Capture the cell that displays the provided text and extract its (x, y) central coordinate. 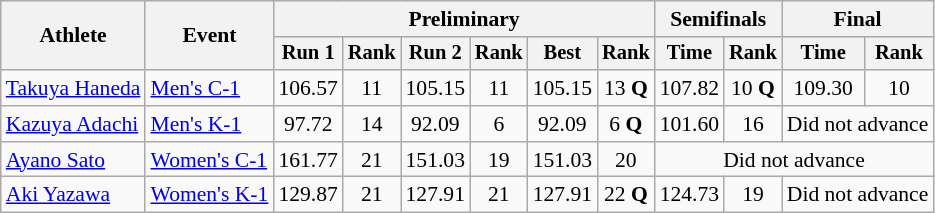
124.73 (690, 195)
106.57 (308, 88)
Run 2 (434, 54)
10 Q (753, 88)
Kazuya Adachi (74, 124)
Athlete (74, 36)
Takuya Haneda (74, 88)
Women's C-1 (209, 160)
13 Q (626, 88)
22 Q (626, 195)
97.72 (308, 124)
107.82 (690, 88)
161.77 (308, 160)
Ayano Sato (74, 160)
Event (209, 36)
Women's K-1 (209, 195)
109.30 (824, 88)
6 Q (626, 124)
101.60 (690, 124)
Semifinals (718, 19)
20 (626, 160)
Men's K-1 (209, 124)
16 (753, 124)
Aki Yazawa (74, 195)
Run 1 (308, 54)
10 (900, 88)
6 (499, 124)
129.87 (308, 195)
14 (372, 124)
Preliminary (464, 19)
Final (858, 19)
Men's C-1 (209, 88)
Best (562, 54)
